Return the [x, y] coordinate for the center point of the cell that contains the specified text.  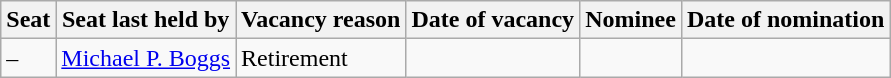
Seat [28, 20]
Date of nomination [785, 20]
Retirement [321, 58]
Seat last held by [146, 20]
Vacancy reason [321, 20]
Michael P. Boggs [146, 58]
Date of vacancy [493, 20]
– [28, 58]
Nominee [631, 20]
